Identify which cell holds the provided text, then report its [x, y] central coordinate. 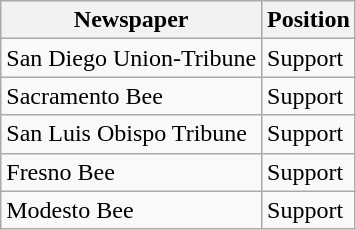
Sacramento Bee [132, 96]
San Luis Obispo Tribune [132, 134]
Newspaper [132, 20]
Fresno Bee [132, 172]
Position [309, 20]
Modesto Bee [132, 210]
San Diego Union-Tribune [132, 58]
